Find where the given text appears and provide that cell's center as [x, y] coordinate. 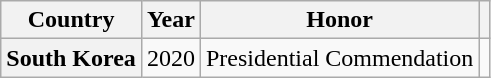
South Korea [72, 58]
Honor [339, 20]
Year [170, 20]
Country [72, 20]
2020 [170, 58]
Presidential Commendation [339, 58]
